Capture the cell that displays the provided text and extract its (x, y) central coordinate. 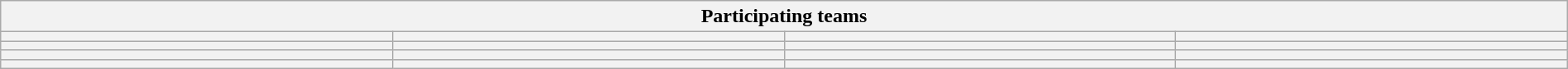
Participating teams (784, 16)
